Capture the cell that displays the provided text and extract its (X, Y) central coordinate. 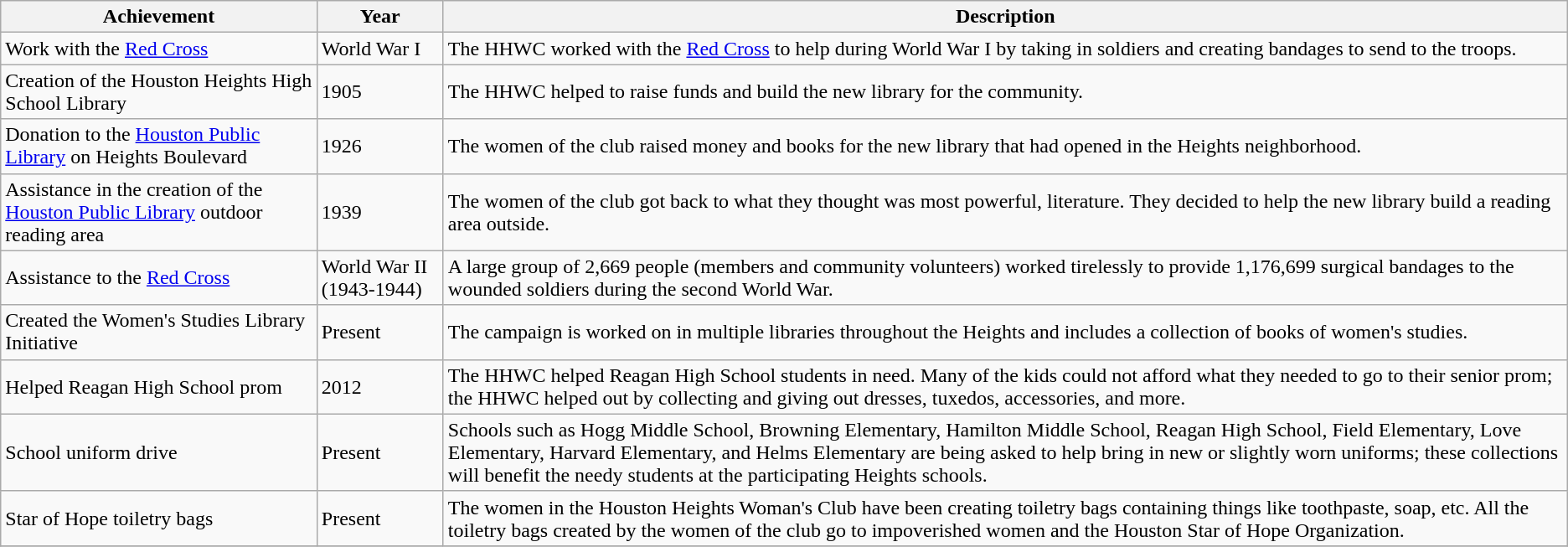
1905 (380, 92)
1939 (380, 212)
Achievement (159, 17)
Donation to the Houston Public Library on Heights Boulevard (159, 146)
World War II (1943-1944) (380, 278)
Assistance to the Red Cross (159, 278)
World War I (380, 49)
Helped Reagan High School prom (159, 387)
2012 (380, 387)
1926 (380, 146)
Year (380, 17)
The campaign is worked on in multiple libraries throughout the Heights and includes a collection of books of women's studies. (1005, 332)
The women of the club raised money and books for the new library that had opened in the Heights neighborhood. (1005, 146)
Creation of the Houston Heights High School Library (159, 92)
Star of Hope toiletry bags (159, 518)
School uniform drive (159, 452)
The HHWC worked with the Red Cross to help during World War I by taking in soldiers and creating bandages to send to the troops. (1005, 49)
The women of the club got back to what they thought was most powerful, literature. They decided to help the new library build a reading area outside. (1005, 212)
Description (1005, 17)
The HHWC helped to raise funds and build the new library for the community. (1005, 92)
Created the Women's Studies Library Initiative (159, 332)
Assistance in the creation of the Houston Public Library outdoor reading area (159, 212)
Work with the Red Cross (159, 49)
